Capture the cell that displays the provided text and extract its [x, y] central coordinate. 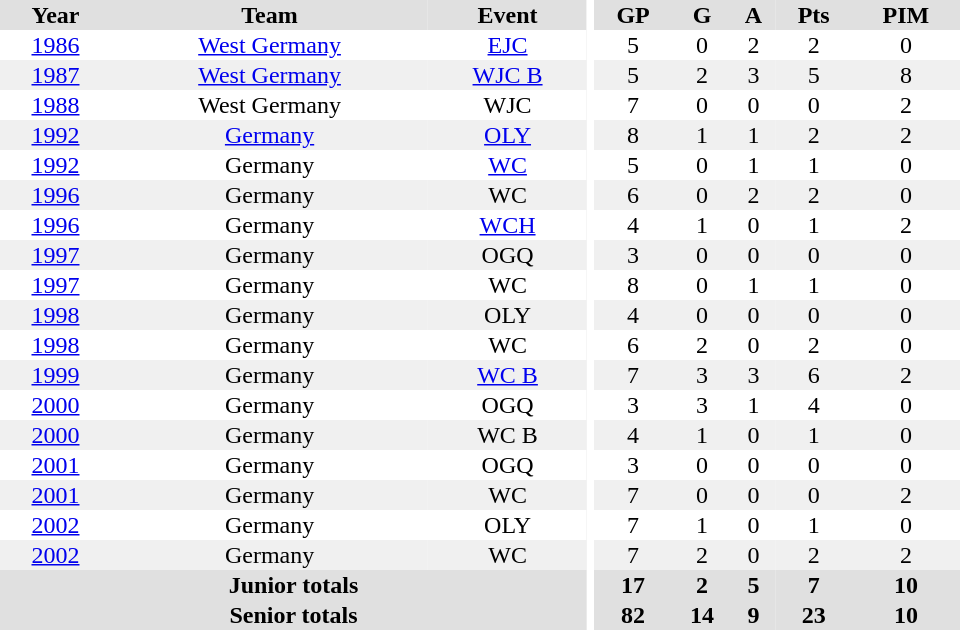
GP [634, 15]
A [753, 15]
82 [634, 615]
EJC [508, 45]
1987 [56, 75]
WJC [508, 105]
Senior totals [294, 615]
Junior totals [294, 585]
Pts [814, 15]
1988 [56, 105]
1999 [56, 375]
G [702, 15]
1986 [56, 45]
17 [634, 585]
14 [702, 615]
WCH [508, 225]
9 [753, 615]
WJC B [508, 75]
23 [814, 615]
Year [56, 15]
PIM [906, 15]
Event [508, 15]
Team [270, 15]
